Identify which cell holds the provided text, then report its (x, y) central coordinate. 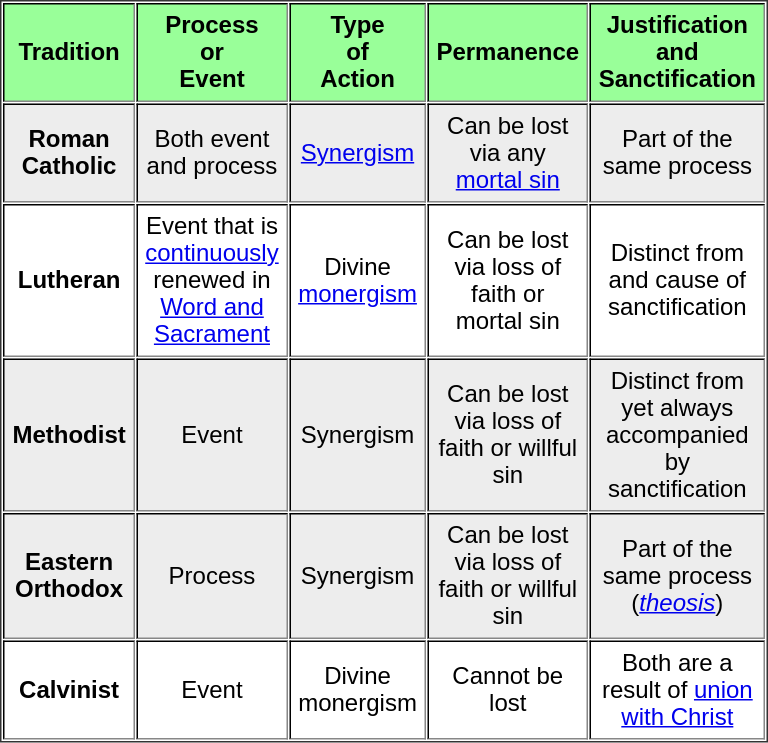
Distinct from and cause of sanctification (678, 280)
Process or Event (212, 52)
Type of Action (358, 52)
Part of the same process (theosis) (678, 576)
Cannot be lost (508, 690)
Tradition (68, 52)
Eastern Orthodox (68, 576)
Process (212, 576)
Lutheran (68, 280)
Permanence (508, 52)
Methodist (68, 434)
Can be lost via any mortal sin (508, 154)
Event that is continuously renewed in Word and Sacrament (212, 280)
Justification and Sanctification (678, 52)
Calvinist (68, 690)
Distinct from yet always accompanied by sanctification (678, 434)
Part of the same process (678, 154)
Roman Catholic (68, 154)
Both event and process (212, 154)
Can be lost via loss of faith or mortal sin (508, 280)
Both are a result of union with Christ (678, 690)
